Locate the cell with the specified text and output its (X, Y) center coordinate. 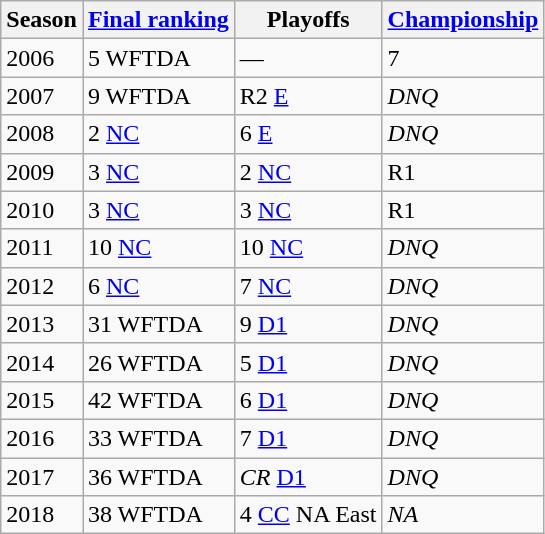
31 WFTDA (158, 324)
2012 (42, 286)
26 WFTDA (158, 362)
CR D1 (308, 477)
2009 (42, 172)
4 CC NA East (308, 515)
2007 (42, 96)
Final ranking (158, 20)
— (308, 58)
6 D1 (308, 400)
36 WFTDA (158, 477)
6 NC (158, 286)
5 D1 (308, 362)
R2 E (308, 96)
38 WFTDA (158, 515)
2010 (42, 210)
2011 (42, 248)
2017 (42, 477)
2015 (42, 400)
7 NC (308, 286)
2008 (42, 134)
9 WFTDA (158, 96)
Playoffs (308, 20)
7 D1 (308, 438)
6 E (308, 134)
2016 (42, 438)
5 WFTDA (158, 58)
2013 (42, 324)
2006 (42, 58)
33 WFTDA (158, 438)
NA (463, 515)
9 D1 (308, 324)
2018 (42, 515)
7 (463, 58)
42 WFTDA (158, 400)
2014 (42, 362)
Season (42, 20)
Championship (463, 20)
